Determine the [X, Y] coordinate at the center of the cell enclosing the given text.  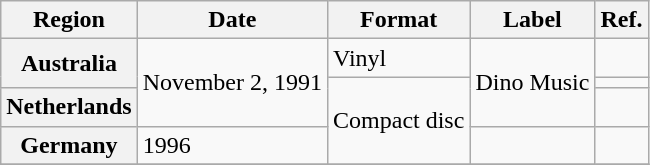
Australia [69, 64]
Label [532, 20]
Ref. [622, 20]
1996 [232, 145]
Format [399, 20]
Germany [69, 145]
Compact disc [399, 120]
Vinyl [399, 58]
November 2, 1991 [232, 82]
Region [69, 20]
Date [232, 20]
Netherlands [69, 107]
Dino Music [532, 82]
